Find where the given text appears and provide that cell's center as [x, y] coordinate. 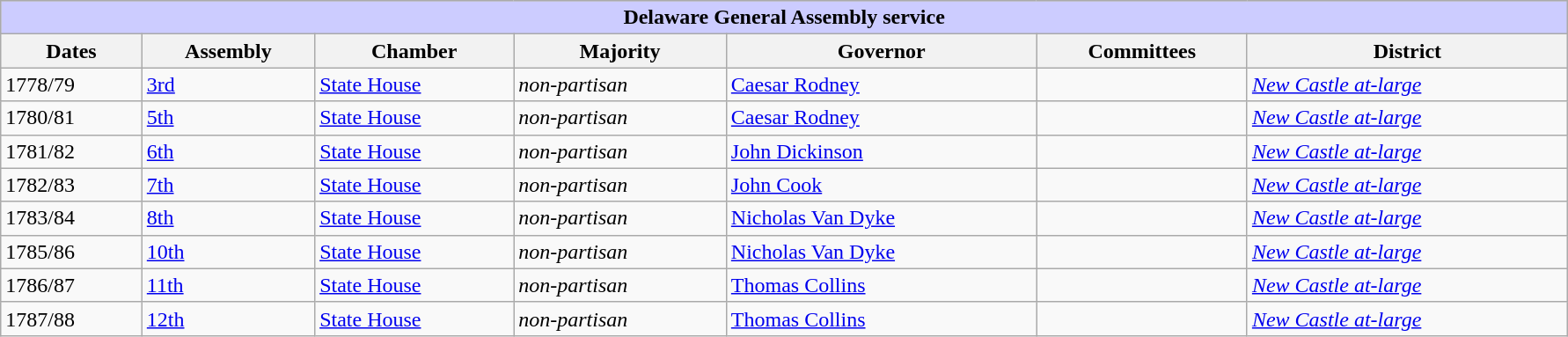
1781/82 [72, 151]
1785/86 [72, 252]
1783/84 [72, 218]
Governor [882, 51]
Delaware General Assembly service [785, 18]
Chamber [414, 51]
John Dickinson [882, 151]
3rd [228, 84]
10th [228, 252]
6th [228, 151]
Committees [1142, 51]
7th [228, 185]
11th [228, 285]
Majority [620, 51]
District [1407, 51]
12th [228, 319]
1778/79 [72, 84]
1780/81 [72, 118]
1786/87 [72, 285]
Dates [72, 51]
Assembly [228, 51]
1787/88 [72, 319]
5th [228, 118]
8th [228, 218]
John Cook [882, 185]
1782/83 [72, 185]
